For the text-containing cell, return its midpoint in (X, Y) coordinate format. 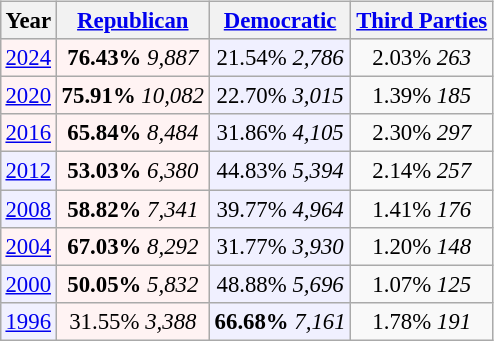
Republican (132, 21)
2.03% 263 (422, 58)
31.55% 3,388 (132, 321)
1.41% 176 (422, 209)
53.03% 6,380 (132, 171)
21.54% 2,786 (280, 58)
66.68% 7,161 (280, 321)
Year (28, 21)
Democratic (280, 21)
1.20% 148 (422, 246)
76.43% 9,887 (132, 58)
50.05% 5,832 (132, 284)
31.86% 4,105 (280, 133)
75.91% 10,082 (132, 96)
67.03% 8,292 (132, 246)
58.82% 7,341 (132, 209)
1996 (28, 321)
2008 (28, 209)
48.88% 5,696 (280, 284)
2004 (28, 246)
2012 (28, 171)
44.83% 5,394 (280, 171)
2016 (28, 133)
31.77% 3,930 (280, 246)
39.77% 4,964 (280, 209)
65.84% 8,484 (132, 133)
2020 (28, 96)
22.70% 3,015 (280, 96)
1.39% 185 (422, 96)
1.07% 125 (422, 284)
2.30% 297 (422, 133)
Third Parties (422, 21)
2000 (28, 284)
2024 (28, 58)
2.14% 257 (422, 171)
1.78% 191 (422, 321)
